Extract the (X, Y) coordinate from the center of the cell holding the provided text.  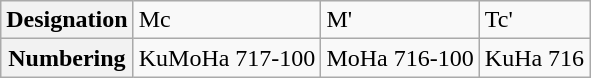
KuHa 716 (534, 58)
Numbering (67, 58)
Designation (67, 20)
KuMoHa 717-100 (227, 58)
Tc' (534, 20)
M' (400, 20)
Mc (227, 20)
MoHa 716-100 (400, 58)
